Return (x, y) of the center of cell containing provided text 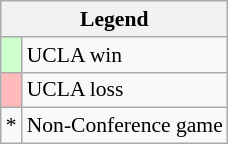
Non-Conference game (125, 126)
* (12, 126)
UCLA loss (125, 90)
Legend (114, 19)
UCLA win (125, 55)
